Output the [x, y] coordinate of the center of the cell containing the given text.  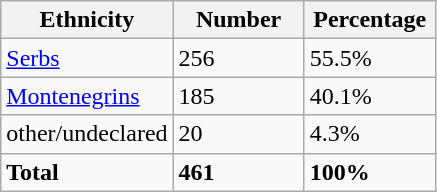
Serbs [87, 58]
other/undeclared [87, 134]
4.3% [370, 134]
40.1% [370, 96]
100% [370, 172]
55.5% [370, 58]
Number [238, 20]
20 [238, 134]
Percentage [370, 20]
Ethnicity [87, 20]
461 [238, 172]
185 [238, 96]
Total [87, 172]
256 [238, 58]
Montenegrins [87, 96]
